Determine the [X, Y] coordinate at the center of the cell enclosing the given text.  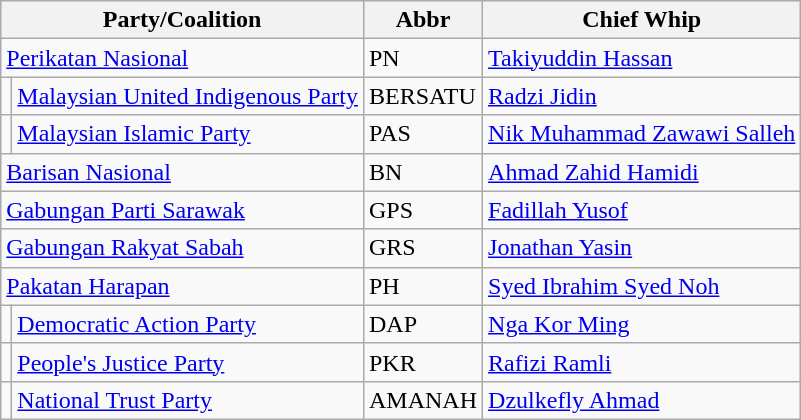
BERSATU [422, 96]
Gabungan Parti Sarawak [182, 210]
Takiyuddin Hassan [642, 58]
Malaysian United Indigenous Party [188, 96]
PH [422, 286]
DAP [422, 324]
Chief Whip [642, 20]
AMANAH [422, 400]
Party/Coalition [182, 20]
People's Justice Party [188, 362]
Pakatan Harapan [182, 286]
Fadillah Yusof [642, 210]
Ahmad Zahid Hamidi [642, 172]
Dzulkefly Ahmad [642, 400]
Syed Ibrahim Syed Noh [642, 286]
National Trust Party [188, 400]
Abbr [422, 20]
Nik Muhammad Zawawi Salleh [642, 134]
Gabungan Rakyat Sabah [182, 248]
PKR [422, 362]
Perikatan Nasional [182, 58]
GPS [422, 210]
Nga Kor Ming [642, 324]
Rafizi Ramli [642, 362]
GRS [422, 248]
PN [422, 58]
Barisan Nasional [182, 172]
Malaysian Islamic Party [188, 134]
PAS [422, 134]
Radzi Jidin [642, 96]
BN [422, 172]
Democratic Action Party [188, 324]
Jonathan Yasin [642, 248]
